Provide the (X, Y) coordinate of the cell's center where the given text is located.  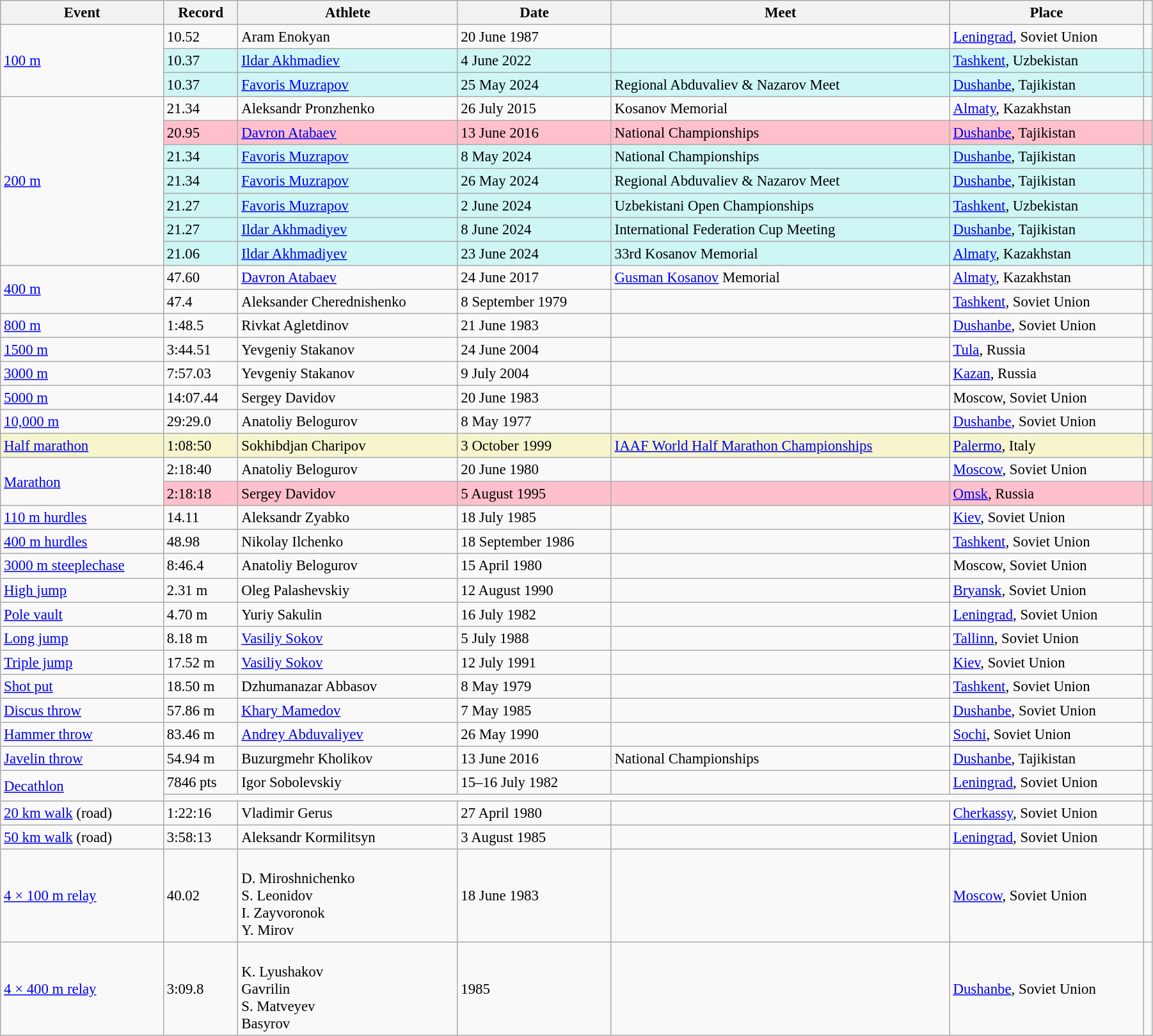
18 July 1985 (534, 518)
400 m hurdles (82, 542)
3:09.8 (201, 989)
33rd Kosanov Memorial (781, 253)
K. LyushakovGavrilinS. MatveyevBasyrov (348, 989)
Tula, Russia (1047, 349)
Palermo, Italy (1047, 446)
Aleksander Cherednishenko (348, 301)
18 September 1986 (534, 542)
Buzurgmehr Kholikov (348, 758)
5 July 1988 (534, 638)
3:44.51 (201, 349)
Decathlon (82, 786)
26 May 1990 (534, 735)
20 km walk (road) (82, 813)
47.4 (201, 301)
1:22:16 (201, 813)
Event (82, 13)
1:48.5 (201, 326)
24 June 2017 (534, 277)
Dzhumanazar Abbasov (348, 687)
3000 m (82, 374)
Aleksandr Kormilitsyn (348, 838)
14.11 (201, 518)
10,000 m (82, 422)
29:29.0 (201, 422)
Yuriy Sakulin (348, 614)
Discus throw (82, 710)
4 × 400 m relay (82, 989)
Hammer throw (82, 735)
9 July 2004 (534, 374)
5 August 1995 (534, 494)
Place (1047, 13)
3 October 1999 (534, 446)
Shot put (82, 687)
3 August 1985 (534, 838)
Javelin throw (82, 758)
Pole vault (82, 614)
Uzbekistani Open Championships (781, 205)
Kazan, Russia (1047, 374)
Sochi, Soviet Union (1047, 735)
1:08:50 (201, 446)
17.52 m (201, 662)
57.86 m (201, 710)
27 April 1980 (534, 813)
7 May 1985 (534, 710)
Khary Mamedov (348, 710)
Gusman Kosanov Memorial (781, 277)
Marathon (82, 481)
14:07.44 (201, 397)
5000 m (82, 397)
Aram Enokyan (348, 37)
18.50 m (201, 687)
20 June 1983 (534, 397)
Bryansk, Soviet Union (1047, 590)
100 m (82, 61)
15 April 1980 (534, 566)
8:46.4 (201, 566)
Omsk, Russia (1047, 494)
Date (534, 13)
Kosanov Memorial (781, 109)
21 June 1983 (534, 326)
2:18:40 (201, 470)
7:57.03 (201, 374)
800 m (82, 326)
23 June 2024 (534, 253)
20 June 1980 (534, 470)
Rivkat Agletdinov (348, 326)
Ildar Akhmadiev (348, 61)
Athlete (348, 13)
4.70 m (201, 614)
High jump (82, 590)
12 July 1991 (534, 662)
3:58:13 (201, 838)
3000 m steeplechase (82, 566)
16 July 1982 (534, 614)
8 May 2024 (534, 157)
200 m (82, 180)
10.52 (201, 37)
40.02 (201, 896)
8 September 1979 (534, 301)
18 June 1983 (534, 896)
83.46 m (201, 735)
400 m (82, 289)
12 August 1990 (534, 590)
20 June 1987 (534, 37)
D. MiroshnichenkoS. LeonidovI. ZayvoronokY. Mirov (348, 896)
Long jump (82, 638)
IAAF World Half Marathon Championships (781, 446)
Half marathon (82, 446)
Meet (781, 13)
54.94 m (201, 758)
4 June 2022 (534, 61)
1500 m (82, 349)
2.31 m (201, 590)
Igor Sobolevskiy (348, 783)
Aleksandr Pronzhenko (348, 109)
Aleksandr Zyabko (348, 518)
8 May 1977 (534, 422)
8 June 2024 (534, 229)
Record (201, 13)
Sokhibdjan Charipov (348, 446)
48.98 (201, 542)
20.95 (201, 133)
25 May 2024 (534, 85)
Tallinn, Soviet Union (1047, 638)
47.60 (201, 277)
26 May 2024 (534, 181)
110 m hurdles (82, 518)
International Federation Cup Meeting (781, 229)
8.18 m (201, 638)
2:18:18 (201, 494)
Triple jump (82, 662)
Vladimir Gerus (348, 813)
1985 (534, 989)
21.06 (201, 253)
8 May 1979 (534, 687)
Andrey Abduvaliyev (348, 735)
Nikolay Ilchenko (348, 542)
2 June 2024 (534, 205)
15–16 July 1982 (534, 783)
50 km walk (road) (82, 838)
7846 pts (201, 783)
Cherkassy, Soviet Union (1047, 813)
26 July 2015 (534, 109)
4 × 100 m relay (82, 896)
24 June 2004 (534, 349)
Oleg Palashevskiy (348, 590)
